Detect which cell encompasses the target text, then output its (x, y) center coordinate. 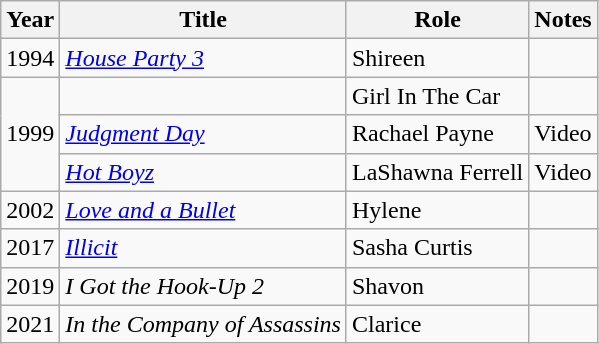
2002 (30, 210)
2021 (30, 324)
Hylene (437, 210)
2019 (30, 286)
Judgment Day (204, 134)
I Got the Hook-Up 2 (204, 286)
Love and a Bullet (204, 210)
In the Company of Assassins (204, 324)
Title (204, 20)
Shireen (437, 58)
1994 (30, 58)
Rachael Payne (437, 134)
Clarice (437, 324)
Notes (563, 20)
Girl In The Car (437, 96)
LaShawna Ferrell (437, 172)
1999 (30, 134)
Hot Boyz (204, 172)
Illicit (204, 248)
2017 (30, 248)
Role (437, 20)
Year (30, 20)
House Party 3 (204, 58)
Sasha Curtis (437, 248)
Shavon (437, 286)
